Locate the cell with the specified text and output its (X, Y) center coordinate. 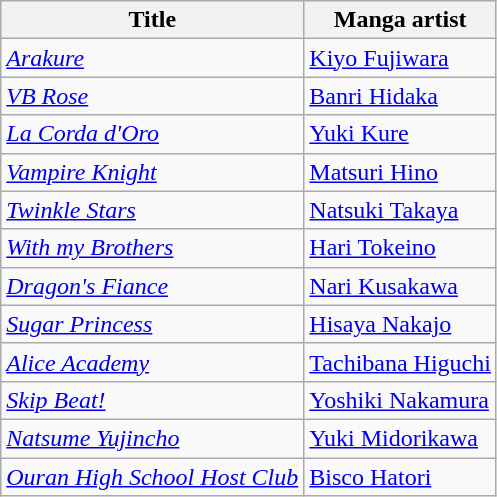
Alice Academy (152, 362)
Bisco Hatori (400, 477)
Title (152, 20)
Natsume Yujincho (152, 438)
Tachibana Higuchi (400, 362)
Arakure (152, 58)
VB Rose (152, 96)
Ouran High School Host Club (152, 477)
Matsuri Hino (400, 172)
With my Brothers (152, 248)
Kiyo Fujiwara (400, 58)
Banri Hidaka (400, 96)
Yoshiki Nakamura (400, 400)
Vampire Knight (152, 172)
Manga artist (400, 20)
Hisaya Nakajo (400, 324)
Natsuki Takaya (400, 210)
Hari Tokeino (400, 248)
Twinkle Stars (152, 210)
La Corda d'Oro (152, 134)
Yuki Midorikawa (400, 438)
Nari Kusakawa (400, 286)
Skip Beat! (152, 400)
Dragon's Fiance (152, 286)
Sugar Princess (152, 324)
Yuki Kure (400, 134)
